Determine the (X, Y) coordinate at the center of the cell enclosing the given text.  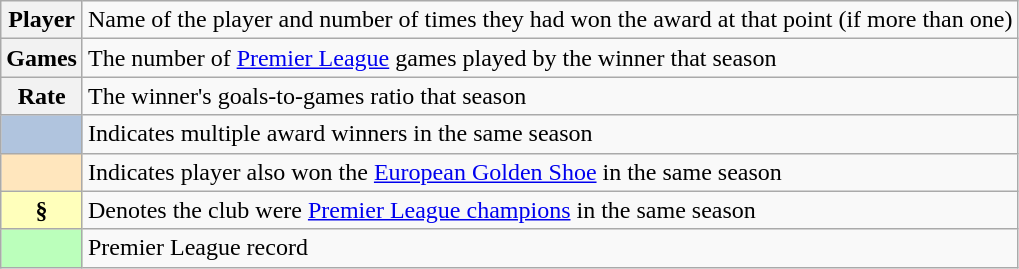
Premier League record (550, 248)
Indicates multiple award winners in the same season (550, 134)
Games (42, 58)
The number of Premier League games played by the winner that season (550, 58)
Rate (42, 96)
Indicates player also won the European Golden Shoe in the same season (550, 172)
§ (42, 210)
The winner's goals-to-games ratio that season (550, 96)
Denotes the club were Premier League champions in the same season (550, 210)
Player (42, 20)
Name of the player and number of times they had won the award at that point (if more than one) (550, 20)
